Extract the (X, Y) coordinate from the center of the cell holding the provided text.  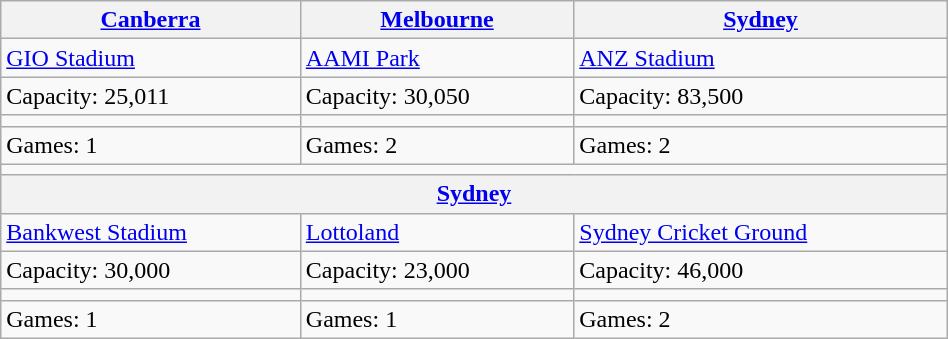
Canberra (151, 20)
GIO Stadium (151, 58)
Capacity: 30,050 (436, 96)
Capacity: 83,500 (761, 96)
Capacity: 25,011 (151, 96)
Capacity: 46,000 (761, 270)
Capacity: 30,000 (151, 270)
Bankwest Stadium (151, 232)
Lottoland (436, 232)
Capacity: 23,000 (436, 270)
Melbourne (436, 20)
ANZ Stadium (761, 58)
Sydney Cricket Ground (761, 232)
AAMI Park (436, 58)
